Output the (X, Y) coordinate of the center of the cell containing the given text.  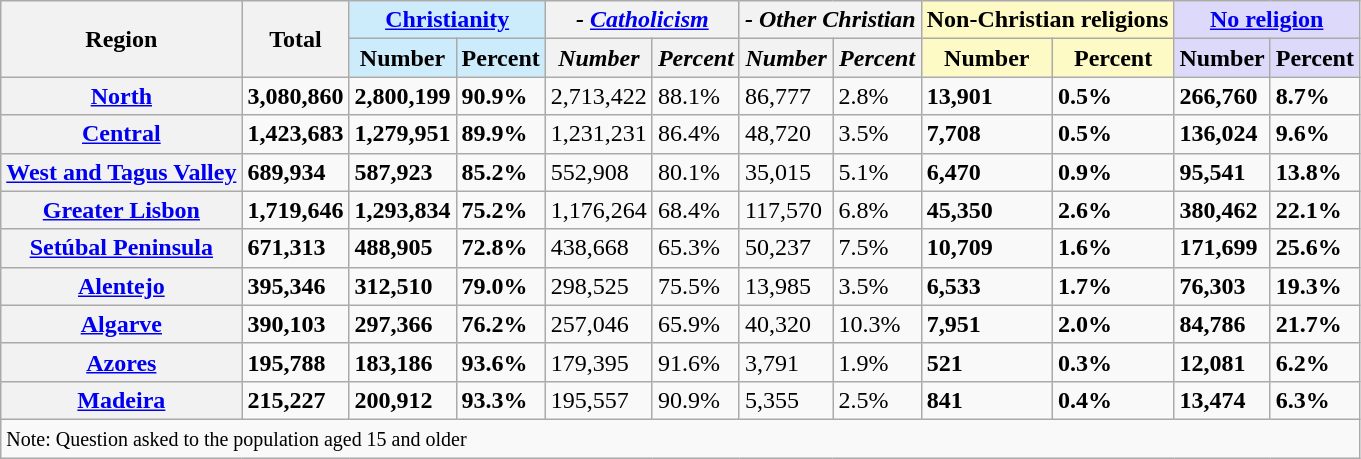
1.7% (1112, 286)
Central (122, 134)
587,923 (402, 172)
2.5% (877, 400)
21.7% (1314, 324)
48,720 (786, 134)
88.1% (696, 96)
22.1% (1314, 210)
13.8% (1314, 172)
1,293,834 (402, 210)
6.3% (1314, 400)
7.5% (877, 248)
6.2% (1314, 362)
2,713,422 (598, 96)
45,350 (986, 210)
136,024 (1222, 134)
6,533 (986, 286)
Algarve (122, 324)
5.1% (877, 172)
200,912 (402, 400)
13,985 (786, 286)
1,231,231 (598, 134)
1,719,646 (296, 210)
86,777 (786, 96)
2.6% (1112, 210)
89.9% (500, 134)
80.1% (696, 172)
Region (122, 39)
65.9% (696, 324)
195,788 (296, 362)
76,303 (1222, 286)
2.8% (877, 96)
1,279,951 (402, 134)
438,668 (598, 248)
7,951 (986, 324)
395,346 (296, 286)
1,423,683 (296, 134)
2.0% (1112, 324)
6.8% (877, 210)
75.2% (500, 210)
841 (986, 400)
13,474 (1222, 400)
9.6% (1314, 134)
Azores (122, 362)
Christianity (447, 20)
3,791 (786, 362)
Greater Lisbon (122, 210)
No religion (1267, 20)
1.6% (1112, 248)
390,103 (296, 324)
179,395 (598, 362)
84,786 (1222, 324)
297,366 (402, 324)
689,934 (296, 172)
85.2% (500, 172)
North (122, 96)
117,570 (786, 210)
7,708 (986, 134)
Total (296, 39)
13,901 (986, 96)
68.4% (696, 210)
0.9% (1112, 172)
25.6% (1314, 248)
266,760 (1222, 96)
0.4% (1112, 400)
671,313 (296, 248)
1.9% (877, 362)
195,557 (598, 400)
75.5% (696, 286)
12,081 (1222, 362)
10,709 (986, 248)
Madeira (122, 400)
50,237 (786, 248)
Setúbal Peninsula (122, 248)
95,541 (1222, 172)
171,699 (1222, 248)
2,800,199 (402, 96)
Alentejo (122, 286)
8.7% (1314, 96)
6,470 (986, 172)
1,176,264 (598, 210)
5,355 (786, 400)
10.3% (877, 324)
91.6% (696, 362)
552,908 (598, 172)
79.0% (500, 286)
488,905 (402, 248)
93.6% (500, 362)
Note: Question asked to the population aged 15 and older (680, 438)
- Other Christian (830, 20)
298,525 (598, 286)
380,462 (1222, 210)
521 (986, 362)
183,186 (402, 362)
0.3% (1112, 362)
35,015 (786, 172)
Non-Christian religions (1048, 20)
West and Tagus Valley (122, 172)
40,320 (786, 324)
3,080,860 (296, 96)
93.3% (500, 400)
19.3% (1314, 286)
312,510 (402, 286)
65.3% (696, 248)
257,046 (598, 324)
- Catholicism (642, 20)
215,227 (296, 400)
76.2% (500, 324)
72.8% (500, 248)
86.4% (696, 134)
